Return the [x, y] coordinate for the center point of the cell that contains the specified text.  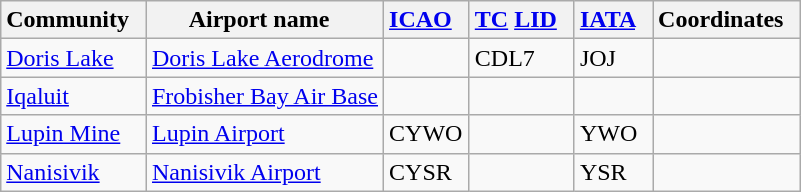
TC LID [522, 20]
Nanisivik Airport [264, 172]
Nanisivik [74, 172]
ICAO [427, 20]
CYSR [427, 172]
Frobisher Bay Air Base [264, 96]
Doris Lake [74, 58]
YSR [613, 172]
Doris Lake Aerodrome [264, 58]
CYWO [427, 134]
IATA [613, 20]
CDL7 [522, 58]
Lupin Mine [74, 134]
Coordinates [727, 20]
JOJ [613, 58]
Iqaluit [74, 96]
Lupin Airport [264, 134]
Community [74, 20]
Airport name [264, 20]
YWO [613, 134]
